Return (X, Y) of the center of cell containing provided text 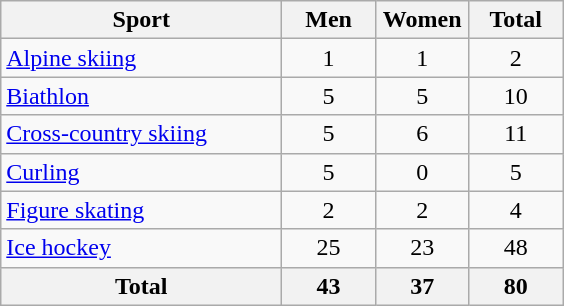
23 (422, 248)
37 (422, 286)
43 (329, 286)
Alpine skiing (142, 58)
Cross-country skiing (142, 134)
25 (329, 248)
Men (329, 20)
4 (516, 210)
10 (516, 96)
Women (422, 20)
Curling (142, 172)
Figure skating (142, 210)
11 (516, 134)
Biathlon (142, 96)
Sport (142, 20)
6 (422, 134)
48 (516, 248)
80 (516, 286)
0 (422, 172)
Ice hockey (142, 248)
